Determine the (X, Y) coordinate at the center of the cell enclosing the given text.  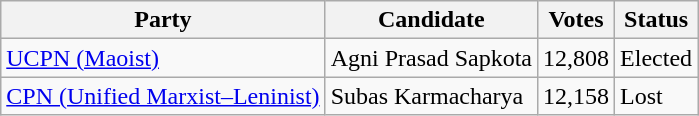
12,158 (576, 96)
UCPN (Maoist) (163, 58)
Subas Karmacharya (431, 96)
Status (656, 20)
12,808 (576, 58)
CPN (Unified Marxist–Leninist) (163, 96)
Lost (656, 96)
Votes (576, 20)
Party (163, 20)
Elected (656, 58)
Agni Prasad Sapkota (431, 58)
Candidate (431, 20)
